Return (X, Y) of the center of cell containing provided text 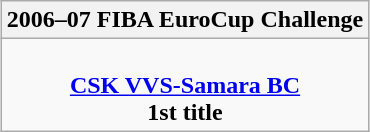
CSK VVS-Samara BC 1st title (184, 85)
2006–07 FIBA EuroCup Challenge (184, 20)
